Detect which cell encompasses the target text, then output its [x, y] center coordinate. 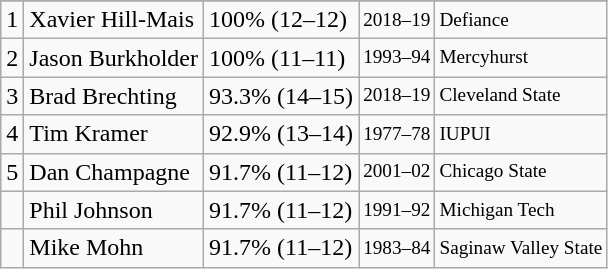
5 [12, 172]
2001–02 [397, 172]
1977–78 [397, 134]
Cleveland State [521, 96]
Saginaw Valley State [521, 248]
Xavier Hill-Mais [114, 20]
Chicago State [521, 172]
1991–92 [397, 210]
4 [12, 134]
1983–84 [397, 248]
100% (11–11) [282, 58]
Tim Kramer [114, 134]
Jason Burkholder [114, 58]
3 [12, 96]
Phil Johnson [114, 210]
1 [12, 20]
1993–94 [397, 58]
93.3% (14–15) [282, 96]
Mike Mohn [114, 248]
Brad Brechting [114, 96]
2 [12, 58]
IUPUI [521, 134]
100% (12–12) [282, 20]
Michigan Tech [521, 210]
Mercyhurst [521, 58]
92.9% (13–14) [282, 134]
Dan Champagne [114, 172]
Defiance [521, 20]
